Return (x, y) of the center of cell containing provided text 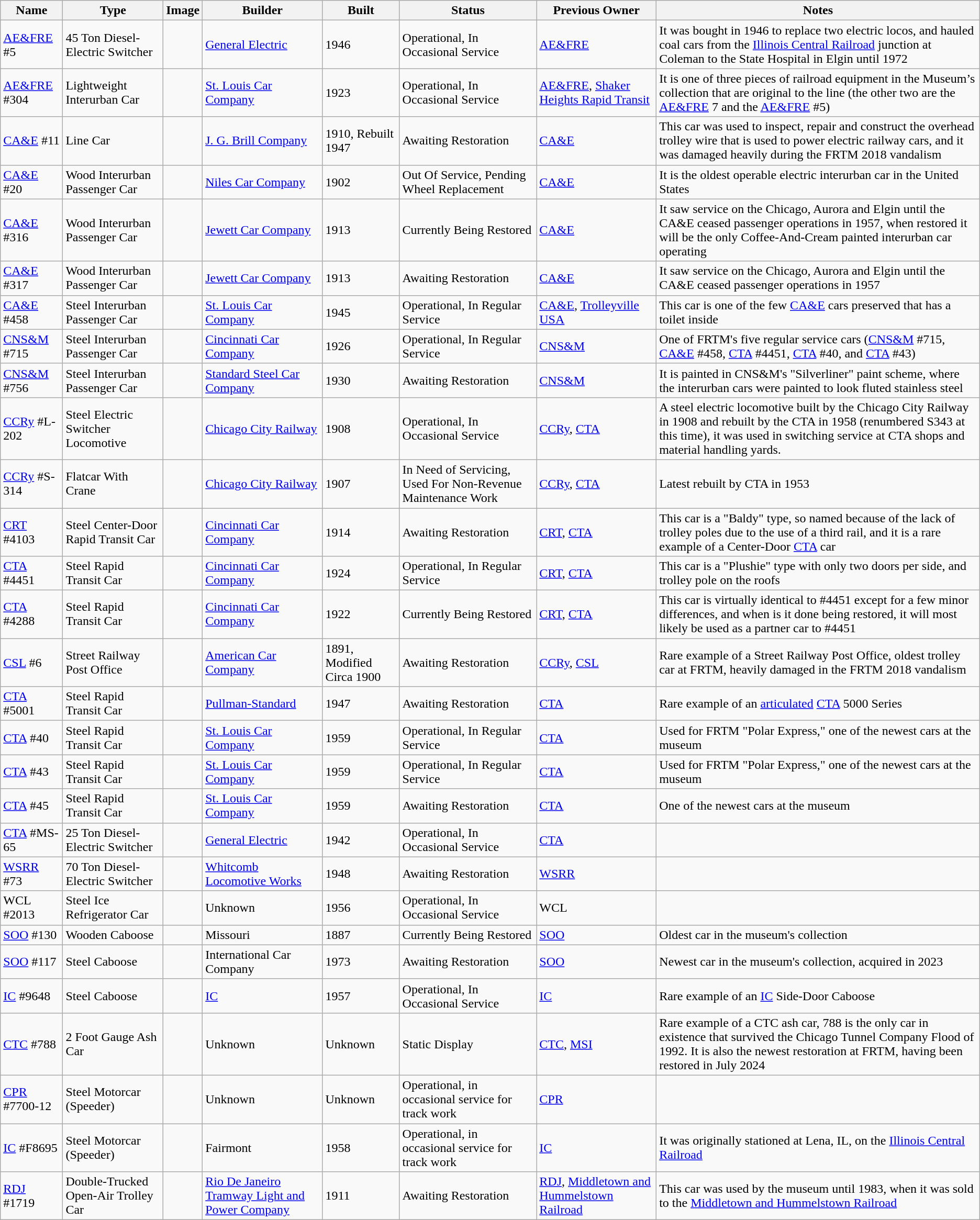
1947 (361, 703)
2 Foot Gauge Ash Car (113, 1044)
Rio De Janeiro Tramway Light and Power Company (263, 1196)
CTA #MS-65 (31, 840)
1910, Rebuilt 1947 (361, 141)
CTA #43 (31, 771)
CA&E #458 (31, 312)
Double-Trucked Open-Air Trolley Car (113, 1196)
One of the newest cars at the museum (818, 806)
1956 (361, 908)
Builder (263, 10)
70 Ton Diesel-Electric Switcher (113, 874)
Standard Steel Car Company (263, 380)
CTA #5001 (31, 703)
45 Ton Diesel-Electric Switcher (113, 44)
1958 (361, 1147)
Latest rebuilt by CTA in 1953 (818, 484)
Newest car in the museum's collection, acquired in 2023 (818, 962)
Oldest car in the museum's collection (818, 935)
1945 (361, 312)
Fairmont (263, 1147)
Out Of Service, Pending Wheel Replacement (468, 182)
Niles Car Company (263, 182)
It was originally stationed at Lena, IL, on the Illinois Central Railroad (818, 1147)
1923 (361, 93)
CTA #40 (31, 738)
CA&E #316 (31, 230)
SOO #130 (31, 935)
1908 (361, 428)
Previous Owner (597, 10)
1948 (361, 874)
CTA #45 (31, 806)
Rare example of a Street Railway Post Office, oldest trolley car at FRTM, heavily damaged in the FRTM 2018 vandalism (818, 663)
CA&E #11 (31, 141)
Pullman-Standard (263, 703)
1973 (361, 962)
Name (31, 10)
CTC, MSI (597, 1044)
CNS&M #715 (31, 346)
It is painted in CNS&M's "Silverliner" paint scheme, where the interurban cars were painted to look fluted stainless steel (818, 380)
1930 (361, 380)
It saw service on the Chicago, Aurora and Elgin until the CA&E ceased passenger operations in 1957 (818, 278)
It is the oldest operable electric interurban car in the United States (818, 182)
IC #F8695 (31, 1147)
CA&E, Trolleyville USA (597, 312)
Steel Ice Refrigerator Car (113, 908)
WCL (597, 908)
Notes (818, 10)
CNS&M #756 (31, 380)
WSRR #73 (31, 874)
Rare example of an IC Side-Door Caboose (818, 995)
Static Display (468, 1044)
AE&FRE #304 (31, 93)
This car is one of the few CA&E cars preserved that has a toilet inside (818, 312)
Steel Electric Switcher Locomotive (113, 428)
Missouri (263, 935)
CCRy #S-314 (31, 484)
Steel Center-Door Rapid Transit Car (113, 532)
1942 (361, 840)
25 Ton Diesel-Electric Switcher (113, 840)
CPR #7700-12 (31, 1099)
CA&E #317 (31, 278)
American Car Company (263, 663)
Status (468, 10)
Line Car (113, 141)
1911 (361, 1196)
1946 (361, 44)
CTC #788 (31, 1044)
AE&FRE #5 (31, 44)
Street Railway Post Office (113, 663)
1887 (361, 935)
1891, Modified Circa 1900 (361, 663)
J. G. Brill Company (263, 141)
CTA #4288 (31, 614)
WSRR (597, 874)
This car was used by the museum until 1983, when it was sold to the Middletown and Hummelstown Railroad (818, 1196)
In Need of Servicing, Used For Non-Revenue Maintenance Work (468, 484)
Flatcar With Crane (113, 484)
One of FRTM's five regular service cars (CNS&M #715, CA&E #458, CTA #4451, CTA #40, and CTA #43) (818, 346)
1922 (361, 614)
RDJ, Middletown and Hummelstown Railroad (597, 1196)
Wooden Caboose (113, 935)
CRT #4103 (31, 532)
AE&FRE (597, 44)
CPR (597, 1099)
CTA #4451 (31, 574)
CA&E #20 (31, 182)
Lightweight Interurban Car (113, 93)
Built (361, 10)
IC #9648 (31, 995)
WCL #2013 (31, 908)
1924 (361, 574)
CSL #6 (31, 663)
AE&FRE, Shaker Heights Rapid Transit (597, 93)
International Car Company (263, 962)
1914 (361, 532)
1907 (361, 484)
RDJ #1719 (31, 1196)
CCRy #L-202 (31, 428)
1926 (361, 346)
Type (113, 10)
Rare example of an articulated CTA 5000 Series (818, 703)
Image (183, 10)
1902 (361, 182)
SOO #117 (31, 962)
Whitcomb Locomotive Works (263, 874)
1957 (361, 995)
CCRy, CSL (597, 663)
This car is a "Plushie" type with only two doors per side, and trolley pole on the roofs (818, 574)
